From the cell containing the given text, extract its center point as (x, y) coordinate. 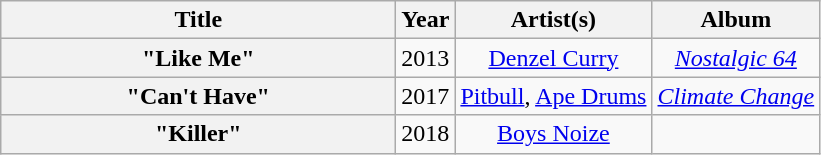
Boys Noize (554, 134)
"Can't Have" (198, 96)
2013 (426, 58)
Nostalgic 64 (736, 58)
Denzel Curry (554, 58)
Title (198, 20)
Climate Change (736, 96)
2018 (426, 134)
"Like Me" (198, 58)
Album (736, 20)
Pitbull, Ape Drums (554, 96)
"Killer" (198, 134)
Artist(s) (554, 20)
Year (426, 20)
2017 (426, 96)
